Scan for the cell matching the given text and deliver its (x, y) coordinate at center. 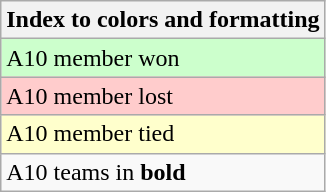
A10 member lost (163, 96)
A10 member won (163, 58)
A10 member tied (163, 134)
A10 teams in bold (163, 172)
Index to colors and formatting (163, 20)
